Identify which cell holds the provided text, then report its (X, Y) central coordinate. 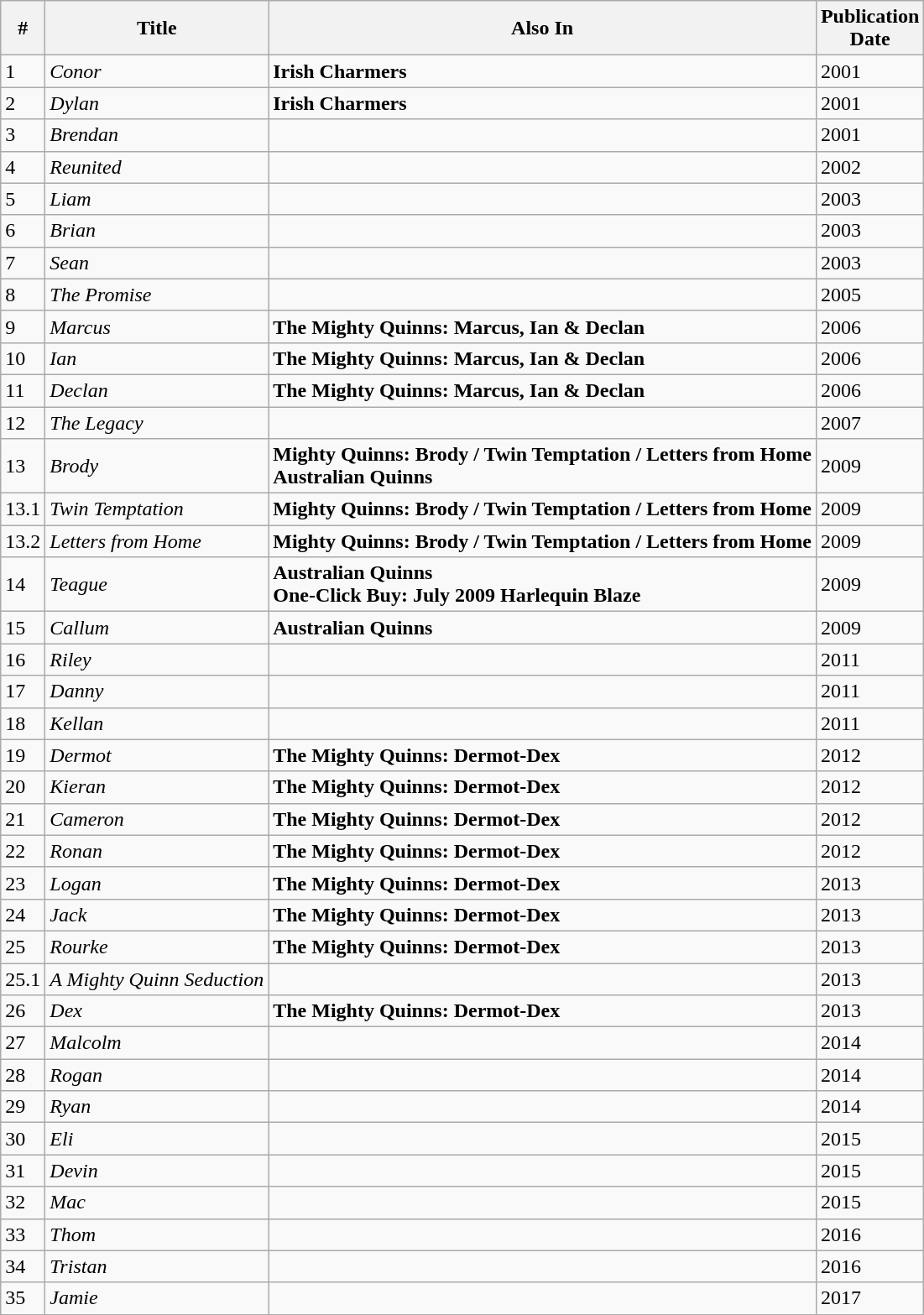
Brendan (157, 135)
Mighty Quinns: Brody / Twin Temptation / Letters from HomeAustralian Quinns (542, 467)
2 (23, 103)
26 (23, 1011)
Dylan (157, 103)
2002 (869, 167)
Callum (157, 628)
Eli (157, 1139)
14 (23, 584)
Cameron (157, 819)
27 (23, 1043)
25 (23, 947)
29 (23, 1107)
Jamie (157, 1298)
Ronan (157, 851)
Brian (157, 231)
13.2 (23, 541)
Australian Quinns (542, 628)
The Promise (157, 295)
28 (23, 1075)
Twin Temptation (157, 509)
9 (23, 326)
Malcolm (157, 1043)
Sean (157, 263)
Marcus (157, 326)
Letters from Home (157, 541)
Dermot (157, 755)
Danny (157, 691)
Jack (157, 915)
Ian (157, 358)
Devin (157, 1171)
Rogan (157, 1075)
32 (23, 1203)
Tristan (157, 1266)
Riley (157, 660)
Dex (157, 1011)
5 (23, 199)
3 (23, 135)
17 (23, 691)
Australian QuinnsOne-Click Buy: July 2009 Harlequin Blaze (542, 584)
1 (23, 71)
12 (23, 422)
30 (23, 1139)
18 (23, 723)
Reunited (157, 167)
A Mighty Quinn Seduction (157, 979)
11 (23, 390)
13.1 (23, 509)
Liam (157, 199)
22 (23, 851)
31 (23, 1171)
The Legacy (157, 422)
Thom (157, 1234)
Rourke (157, 947)
25.1 (23, 979)
8 (23, 295)
4 (23, 167)
Logan (157, 883)
# (23, 29)
6 (23, 231)
Mac (157, 1203)
10 (23, 358)
34 (23, 1266)
2005 (869, 295)
Declan (157, 390)
23 (23, 883)
35 (23, 1298)
21 (23, 819)
2007 (869, 422)
16 (23, 660)
7 (23, 263)
15 (23, 628)
Also In (542, 29)
Teague (157, 584)
Ryan (157, 1107)
20 (23, 787)
24 (23, 915)
Conor (157, 71)
33 (23, 1234)
Kieran (157, 787)
PublicationDate (869, 29)
Title (157, 29)
19 (23, 755)
2017 (869, 1298)
Kellan (157, 723)
Brody (157, 467)
13 (23, 467)
